Provide the (X, Y) coordinate of the cell's center where the given text is located.  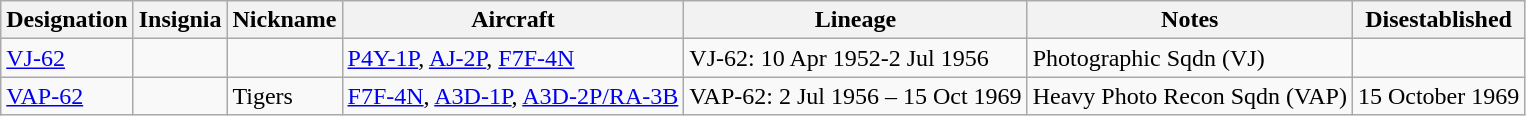
Heavy Photo Recon Sqdn (VAP) (1190, 96)
15 October 1969 (1438, 96)
Designation (67, 20)
Notes (1190, 20)
Disestablished (1438, 20)
Nickname (284, 20)
Tigers (284, 96)
Photographic Sqdn (VJ) (1190, 58)
Aircraft (513, 20)
VAP-62: 2 Jul 1956 – 15 Oct 1969 (856, 96)
VJ-62: 10 Apr 1952-2 Jul 1956 (856, 58)
VAP-62 (67, 96)
VJ-62 (67, 58)
P4Y-1P, AJ-2P, F7F-4N (513, 58)
Lineage (856, 20)
F7F-4N, A3D-1P, A3D-2P/RA-3B (513, 96)
Insignia (180, 20)
